Return the (x, y) coordinate for the center point of the cell that contains the specified text.  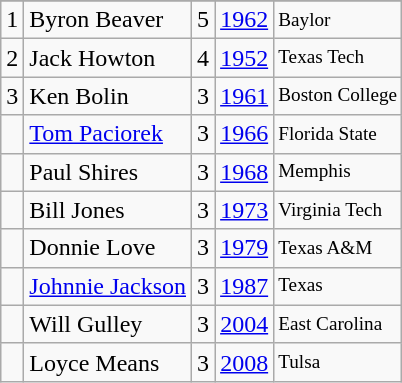
Jack Howton (108, 58)
1973 (244, 210)
Will Gulley (108, 324)
Tulsa (338, 362)
Baylor (338, 20)
Texas A&M (338, 248)
1968 (244, 172)
Memphis (338, 172)
Loyce Means (108, 362)
1 (12, 20)
Johnnie Jackson (108, 286)
1952 (244, 58)
East Carolina (338, 324)
Boston College (338, 96)
1961 (244, 96)
Byron Beaver (108, 20)
Texas Tech (338, 58)
Donnie Love (108, 248)
4 (204, 58)
Florida State (338, 134)
Virginia Tech (338, 210)
Bill Jones (108, 210)
1987 (244, 286)
Texas (338, 286)
2008 (244, 362)
Ken Bolin (108, 96)
2 (12, 58)
Paul Shires (108, 172)
1962 (244, 20)
1966 (244, 134)
Tom Paciorek (108, 134)
5 (204, 20)
1979 (244, 248)
2004 (244, 324)
